Search for the cell housing the specified text and yield its (x, y) center coordinate. 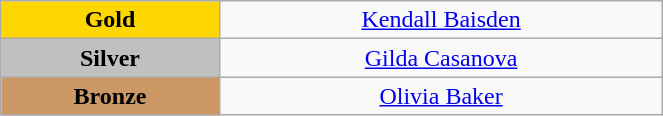
Gold (110, 20)
Olivia Baker (441, 96)
Gilda Casanova (441, 58)
Bronze (110, 96)
Silver (110, 58)
Kendall Baisden (441, 20)
